Capture the cell that displays the provided text and extract its (X, Y) central coordinate. 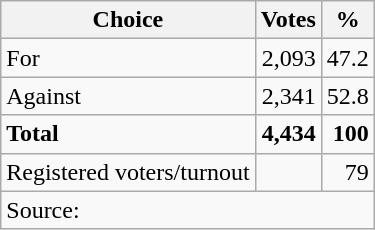
Votes (288, 20)
2,341 (288, 96)
Total (128, 134)
100 (348, 134)
47.2 (348, 58)
4,434 (288, 134)
52.8 (348, 96)
Source: (188, 210)
% (348, 20)
Against (128, 96)
Registered voters/turnout (128, 172)
79 (348, 172)
2,093 (288, 58)
For (128, 58)
Choice (128, 20)
